Extract the [X, Y] coordinate from the center of the cell holding the provided text.  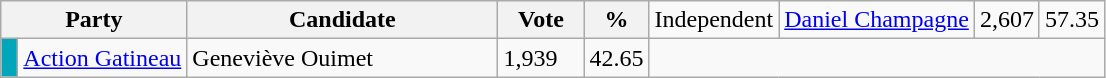
Vote [541, 20]
Candidate [342, 20]
57.35 [1072, 20]
Geneviève Ouimet [342, 58]
% [616, 20]
Independent [714, 20]
Daniel Champagne [877, 20]
42.65 [616, 58]
1,939 [541, 58]
Action Gatineau [102, 58]
2,607 [1006, 20]
Party [94, 20]
